Determine the [x, y] coordinate at the center of the cell enclosing the given text.  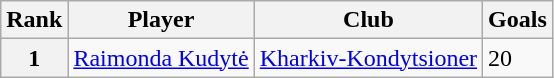
1 [34, 58]
Player [161, 20]
Rank [34, 20]
Kharkiv-Kondytsioner [368, 58]
Raimonda Kudytė [161, 58]
Club [368, 20]
Goals [518, 20]
20 [518, 58]
